Capture the cell that displays the provided text and extract its (x, y) central coordinate. 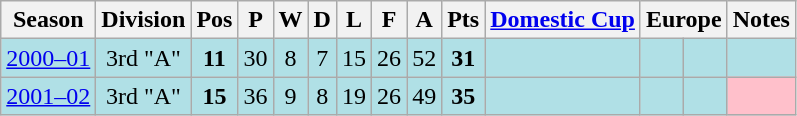
30 (256, 58)
Season (48, 20)
2001–02 (48, 96)
35 (464, 96)
A (424, 20)
D (322, 20)
F (390, 20)
31 (464, 58)
P (256, 20)
Notes (761, 20)
19 (354, 96)
52 (424, 58)
7 (322, 58)
36 (256, 96)
Domestic Cup (563, 20)
11 (214, 58)
2000–01 (48, 58)
Division (144, 20)
L (354, 20)
49 (424, 96)
Pos (214, 20)
Europe (684, 20)
9 (290, 96)
Pts (464, 20)
W (290, 20)
